Output the [x, y] coordinate of the center of the cell containing the given text.  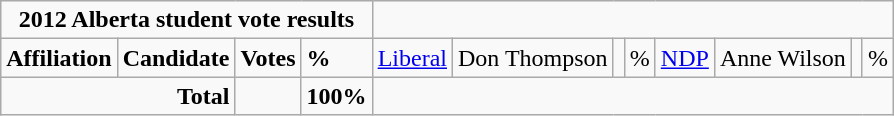
Don Thompson [534, 58]
NDP [684, 58]
Affiliation [59, 58]
Candidate [176, 58]
Total [118, 96]
100% [336, 96]
Votes [268, 58]
2012 Alberta student vote results [186, 20]
Liberal [412, 58]
Anne Wilson [782, 58]
